Search for the cell housing the specified text and yield its [x, y] center coordinate. 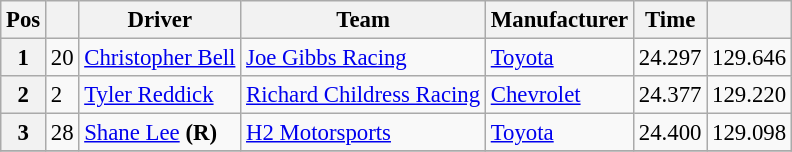
Christopher Bell [160, 58]
Shane Lee (R) [160, 133]
24.377 [670, 95]
129.220 [750, 95]
Manufacturer [559, 20]
Richard Childress Racing [364, 95]
Chevrolet [559, 95]
24.297 [670, 58]
129.646 [750, 58]
Tyler Reddick [160, 95]
H2 Motorsports [364, 133]
129.098 [750, 133]
24.400 [670, 133]
20 [62, 58]
1 [24, 58]
Team [364, 20]
3 [24, 133]
Driver [160, 20]
28 [62, 133]
Pos [24, 20]
Joe Gibbs Racing [364, 58]
Time [670, 20]
